Search for the cell housing the specified text and yield its (x, y) center coordinate. 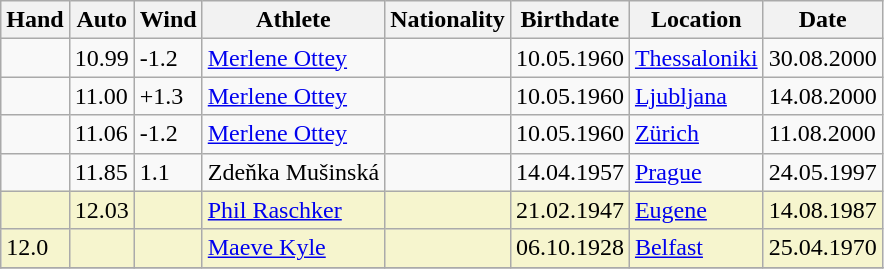
Date (822, 20)
Zürich (696, 134)
14.04.1957 (570, 172)
Location (696, 20)
24.05.1997 (822, 172)
12.03 (102, 210)
25.04.1970 (822, 248)
Wind (168, 20)
Hand (35, 20)
Auto (102, 20)
21.02.1947 (570, 210)
10.99 (102, 58)
14.08.1987 (822, 210)
11.08.2000 (822, 134)
12.0 (35, 248)
14.08.2000 (822, 96)
30.08.2000 (822, 58)
Nationality (448, 20)
Maeve Kyle (293, 248)
Phil Raschker (293, 210)
11.85 (102, 172)
Eugene (696, 210)
11.00 (102, 96)
Athlete (293, 20)
Belfast (696, 248)
11.06 (102, 134)
Prague (696, 172)
Ljubljana (696, 96)
06.10.1928 (570, 248)
Zdeňka Mušinská (293, 172)
+1.3 (168, 96)
Birthdate (570, 20)
1.1 (168, 172)
Thessaloniki (696, 58)
